Output the [X, Y] coordinate of the center of the cell containing the given text.  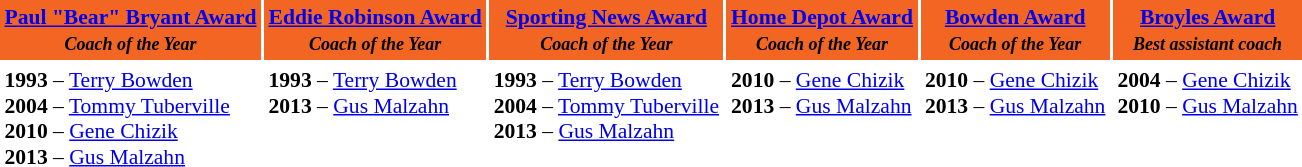
Sporting News AwardCoach of the Year [606, 30]
Broyles AwardBest assistant coach [1208, 30]
Bowden AwardCoach of the Year [1014, 30]
Eddie Robinson AwardCoach of the Year [375, 30]
Home Depot AwardCoach of the Year [822, 30]
Paul "Bear" Bryant AwardCoach of the Year [130, 30]
